Find where the given text appears and provide that cell's center as (X, Y) coordinate. 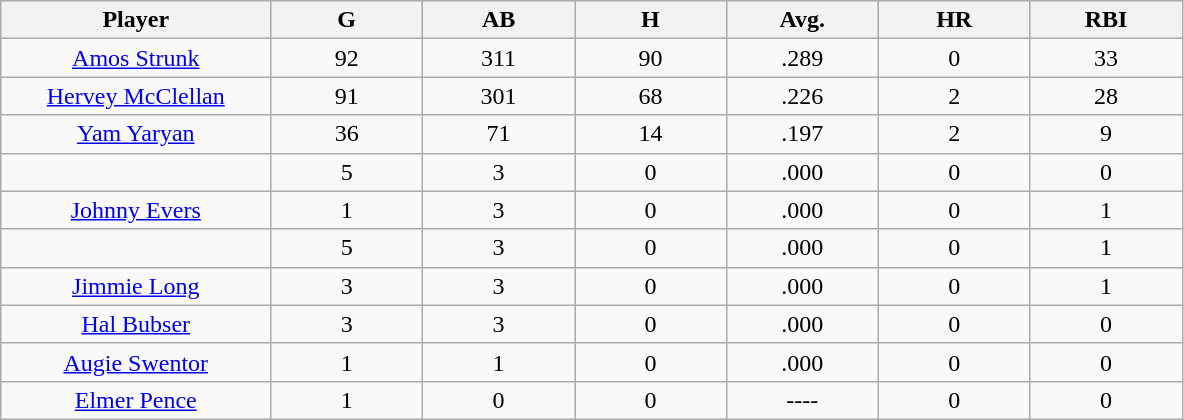
Johnny Evers (136, 210)
90 (650, 58)
Jimmie Long (136, 286)
14 (650, 134)
311 (499, 58)
301 (499, 96)
Hervey McClellan (136, 96)
Avg. (802, 20)
Player (136, 20)
---- (802, 400)
Hal Bubser (136, 324)
.289 (802, 58)
91 (347, 96)
.226 (802, 96)
HR (954, 20)
Yam Yaryan (136, 134)
36 (347, 134)
G (347, 20)
Augie Swentor (136, 362)
RBI (1106, 20)
33 (1106, 58)
28 (1106, 96)
68 (650, 96)
.197 (802, 134)
H (650, 20)
71 (499, 134)
AB (499, 20)
Elmer Pence (136, 400)
9 (1106, 134)
92 (347, 58)
Amos Strunk (136, 58)
